Provide the (X, Y) coordinate of the cell's center where the given text is located.  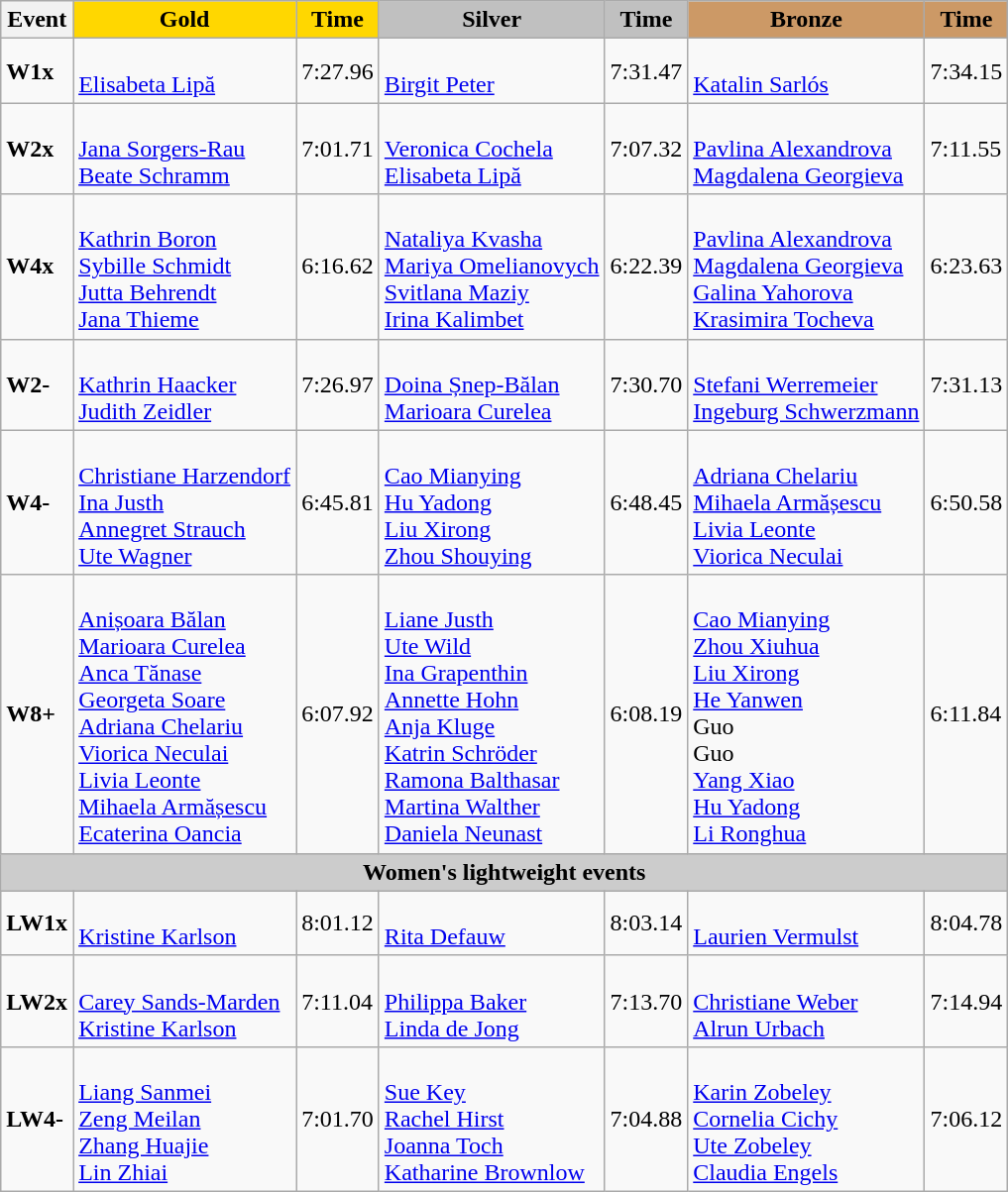
Elisabeta Lipă (184, 71)
Bronze (807, 20)
Laurien Vermulst (807, 923)
7:31.13 (966, 384)
8:01.12 (338, 923)
Katalin Sarlós (807, 71)
8:03.14 (646, 923)
Silver (492, 20)
Anișoara Bălan Marioara Curelea Anca Tănase Georgeta Soare Adriana Chelariu Viorica Neculai Livia LeonteMihaela Armășescu Ecaterina Oancia (184, 713)
Doina Șnep-Bălan Marioara Curelea (492, 384)
6:50.58 (966, 502)
6:16.62 (338, 267)
6:22.39 (646, 267)
Philippa Baker Linda de Jong (492, 1001)
LW4- (38, 1119)
7:06.12 (966, 1119)
Women's lightweight events (504, 872)
Liane Justh Ute Wild Ina Grapenthin Annette Hohn Anja Kluge Katrin Schröder Ramona Balthasar Martina Walther Daniela Neunast (492, 713)
Sue Key Rachel Hirst Joanna Toch Katharine Brownlow (492, 1119)
Pavlina Alexandrova Magdalena Georgieva Galina Yahorova Krasimira Tocheva (807, 267)
7:27.96 (338, 71)
Veronica Cochela Elisabeta Lipă (492, 149)
6:45.81 (338, 502)
7:04.88 (646, 1119)
Adriana Chelariu Mihaela Armășescu Livia Leonte Viorica Neculai (807, 502)
Stefani Werremeier Ingeburg Schwerzmann (807, 384)
W8+ (38, 713)
7:26.97 (338, 384)
W2x (38, 149)
W4- (38, 502)
7:14.94 (966, 1001)
7:31.47 (646, 71)
W4x (38, 267)
Kristine Karlson (184, 923)
8:04.78 (966, 923)
7:11.55 (966, 149)
Carey Sands-Marden Kristine Karlson (184, 1001)
Pavlina Alexandrova Magdalena Georgieva (807, 149)
Cao Mianying Hu Yadong Liu Xirong Zhou Shouying (492, 502)
Kathrin Haacker Judith Zeidler (184, 384)
Christiane Harzendorf Ina Justh Annegret Strauch Ute Wagner (184, 502)
Liang Sanmei Zeng Meilan Zhang Huajie Lin Zhiai (184, 1119)
Christiane Weber Alrun Urbach (807, 1001)
7:01.71 (338, 149)
LW1x (38, 923)
7:13.70 (646, 1001)
Event (38, 20)
Karin Zobeley Cornelia Cichy Ute Zobeley Claudia Engels (807, 1119)
Gold (184, 20)
7:34.15 (966, 71)
6:08.19 (646, 713)
7:11.04 (338, 1001)
7:30.70 (646, 384)
7:07.32 (646, 149)
Kathrin Boron Sybille Schmidt Jutta Behrendt Jana Thieme (184, 267)
W2- (38, 384)
7:01.70 (338, 1119)
6:23.63 (966, 267)
Jana Sorgers-Rau Beate Schramm (184, 149)
6:48.45 (646, 502)
Cao Mianying Zhou Xiuhua Liu Xirong He Yanwen Guo Guo Yang Xiao Hu Yadong Li Ronghua (807, 713)
Nataliya Kvasha Mariya Omelianovych Svitlana Maziy Irina Kalimbet (492, 267)
6:11.84 (966, 713)
Birgit Peter (492, 71)
6:07.92 (338, 713)
LW2x (38, 1001)
Rita Defauw (492, 923)
W1x (38, 71)
